Provide the (X, Y) coordinate of the cell's center where the given text is located.  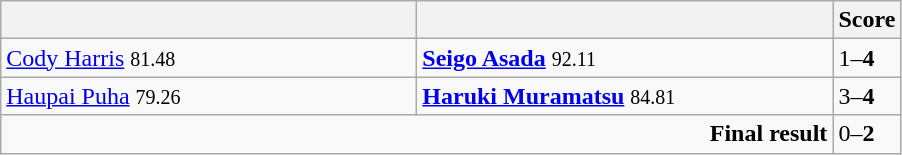
Seigo Asada 92.11 (625, 58)
Final result (417, 134)
0–2 (867, 134)
1–4 (867, 58)
Haupai Puha 79.26 (209, 96)
Haruki Muramatsu 84.81 (625, 96)
3–4 (867, 96)
Cody Harris 81.48 (209, 58)
Score (867, 20)
